Output the [X, Y] coordinate of the center of the cell containing the given text.  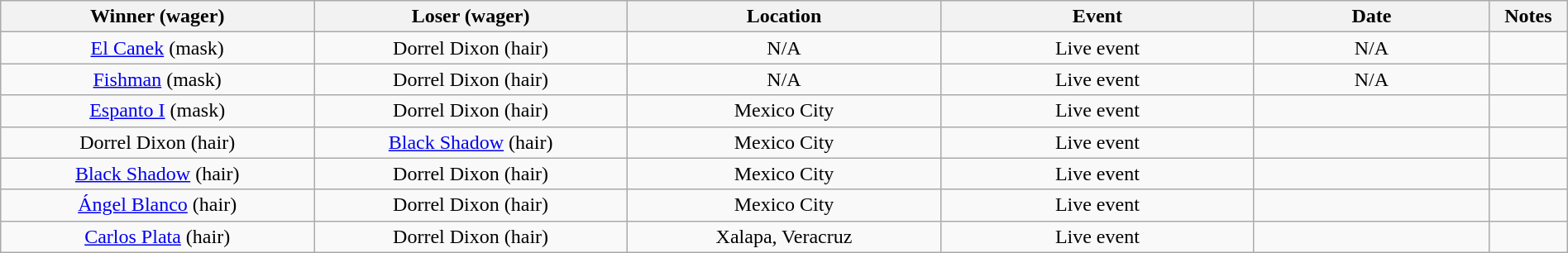
Ángel Blanco (hair) [157, 205]
Fishman (mask) [157, 79]
Xalapa, Veracruz [784, 236]
Event [1097, 17]
Winner (wager) [157, 17]
Loser (wager) [471, 17]
Espanto I (mask) [157, 111]
Date [1371, 17]
El Canek (mask) [157, 48]
Notes [1528, 17]
Location [784, 17]
Carlos Plata (hair) [157, 236]
